Provide the [x, y] coordinate of the cell's center where the given text is located.  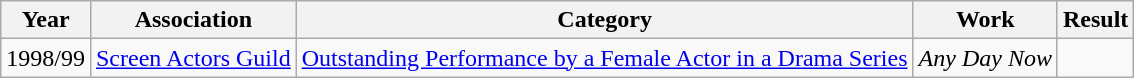
Category [604, 20]
Association [193, 20]
1998/99 [46, 58]
Work [985, 20]
Any Day Now [985, 58]
Year [46, 20]
Outstanding Performance by a Female Actor in a Drama Series [604, 58]
Screen Actors Guild [193, 58]
Result [1095, 20]
